For the text-containing cell, return its midpoint in [X, Y] coordinate format. 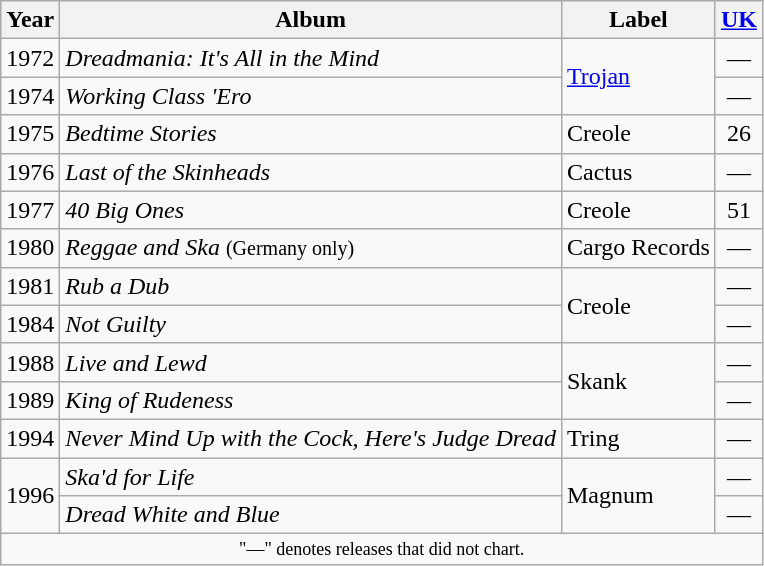
1996 [30, 496]
1976 [30, 172]
51 [738, 210]
Album [311, 20]
26 [738, 134]
Magnum [638, 496]
UK [738, 20]
Not Guilty [311, 324]
1977 [30, 210]
1980 [30, 248]
Last of the Skinheads [311, 172]
Bedtime Stories [311, 134]
1989 [30, 400]
1972 [30, 58]
Rub a Dub [311, 286]
King of Rudeness [311, 400]
Year [30, 20]
1988 [30, 362]
Cargo Records [638, 248]
Ska'd for Life [311, 477]
Cactus [638, 172]
Working Class 'Ero [311, 96]
Never Mind Up with the Cock, Here's Judge Dread [311, 438]
1994 [30, 438]
Trojan [638, 77]
Label [638, 20]
Dread White and Blue [311, 515]
"—" denotes releases that did not chart. [382, 550]
1975 [30, 134]
40 Big Ones [311, 210]
1984 [30, 324]
Live and Lewd [311, 362]
1981 [30, 286]
Tring [638, 438]
Dreadmania: It's All in the Mind [311, 58]
Reggae and Ska (Germany only) [311, 248]
Skank [638, 381]
1974 [30, 96]
